Detect which cell encompasses the target text, then output its (X, Y) center coordinate. 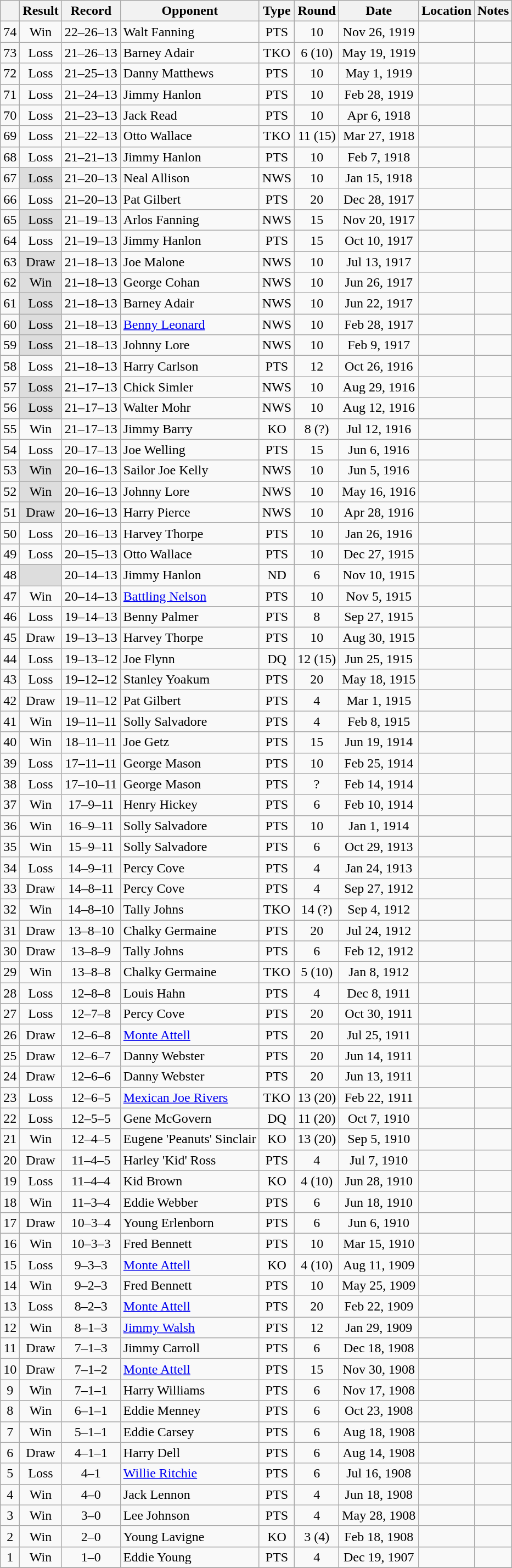
21–23–13 (91, 115)
35 (10, 847)
Jul 16, 1908 (379, 1474)
21–22–13 (91, 136)
50 (10, 533)
May 19, 1919 (379, 53)
Feb 7, 1918 (379, 157)
55 (10, 429)
Opponent (190, 11)
4–1 (91, 1474)
Joe Malone (190, 262)
16–9–11 (91, 826)
19–14–13 (91, 617)
10–3–4 (91, 1223)
Feb 10, 1914 (379, 805)
Joe Welling (190, 450)
Jun 5, 1916 (379, 471)
Eddie Young (190, 1557)
Feb 9, 1917 (379, 345)
3 (4) (317, 1536)
Jun 26, 1917 (379, 283)
Aug 12, 1916 (379, 408)
19 (10, 1181)
16 (10, 1244)
66 (10, 199)
12–8–8 (91, 993)
14–9–11 (91, 867)
Jack Read (190, 115)
Eddie Carsey (190, 1432)
14–8–11 (91, 888)
Oct 10, 1917 (379, 240)
Aug 29, 1916 (379, 387)
26 (10, 1035)
18–11–11 (91, 742)
12–6–6 (91, 1077)
8–1–3 (91, 1328)
12–5–5 (91, 1118)
Willie Ritchie (190, 1474)
21–25–13 (91, 74)
Eddie Menney (190, 1411)
May 25, 1909 (379, 1286)
Dec 28, 1917 (379, 199)
Dec 8, 1911 (379, 993)
Louis Hahn (190, 993)
74 (10, 32)
7–1–3 (91, 1348)
Oct 7, 1910 (379, 1118)
36 (10, 826)
Joe Flynn (190, 659)
20–15–13 (91, 554)
Jul 25, 1911 (379, 1035)
61 (10, 304)
Feb 28, 1919 (379, 94)
Dec 27, 1915 (379, 554)
46 (10, 617)
19–11–11 (91, 721)
Sep 27, 1915 (379, 617)
Mar 27, 1918 (379, 136)
38 (10, 784)
Oct 26, 1916 (379, 366)
Jan 26, 1916 (379, 533)
37 (10, 805)
21–24–13 (91, 94)
19–11–12 (91, 701)
2 (10, 1536)
Neal Allison (190, 178)
Danny Matthews (190, 74)
Jan 1, 1914 (379, 826)
8 (?) (317, 429)
11–4–5 (91, 1160)
22 (10, 1118)
Nov 30, 1908 (379, 1369)
Jimmy Walsh (190, 1328)
Nov 17, 1908 (379, 1390)
Eddie Webber (190, 1202)
Mar 1, 1915 (379, 701)
Aug 14, 1908 (379, 1453)
10–3–3 (91, 1244)
3 (10, 1515)
Harry Carlson (190, 366)
Result (41, 11)
Henry Hickey (190, 805)
5–1–1 (91, 1432)
39 (10, 763)
Walter Mohr (190, 408)
May 16, 1916 (379, 491)
Harry Pierce (190, 512)
Jimmy Carroll (190, 1348)
32 (10, 909)
58 (10, 366)
24 (10, 1077)
Apr 6, 1918 (379, 115)
14 (10, 1286)
72 (10, 74)
11–4–4 (91, 1181)
Joe Getz (190, 742)
Jun 19, 1914 (379, 742)
Dec 18, 1908 (379, 1348)
51 (10, 512)
Mar 15, 1910 (379, 1244)
49 (10, 554)
53 (10, 471)
56 (10, 408)
11 (15) (317, 136)
13–8–9 (91, 951)
11 (20) (317, 1118)
8–2–3 (91, 1307)
Jul 12, 1916 (379, 429)
13–8–10 (91, 931)
Young Lavigne (190, 1536)
40 (10, 742)
65 (10, 220)
Aug 30, 1915 (379, 638)
30 (10, 951)
Jul 7, 1910 (379, 1160)
44 (10, 659)
70 (10, 115)
Jun 14, 1911 (379, 1056)
13–8–8 (91, 972)
Walt Fanning (190, 32)
Jun 25, 1915 (379, 659)
Stanley Yoakum (190, 680)
Record (91, 11)
Jimmy Barry (190, 429)
? (317, 784)
Benny Leonard (190, 324)
Battling Nelson (190, 596)
13 (10, 1307)
Eugene 'Peanuts' Sinclair (190, 1139)
Feb 25, 1914 (379, 763)
52 (10, 491)
Harry Williams (190, 1390)
6 (10) (317, 53)
17–10–11 (91, 784)
Nov 5, 1915 (379, 596)
62 (10, 283)
60 (10, 324)
Gene McGovern (190, 1118)
Benny Palmer (190, 617)
Location (447, 11)
Feb 12, 1912 (379, 951)
12–6–7 (91, 1056)
Jack Lennon (190, 1494)
Feb 28, 1917 (379, 324)
Feb 22, 1909 (379, 1307)
Sep 5, 1910 (379, 1139)
Type (277, 11)
12–4–5 (91, 1139)
Round (317, 11)
22–26–13 (91, 32)
5 (10) (317, 972)
59 (10, 345)
Feb 8, 1915 (379, 721)
3–0 (91, 1515)
17 (10, 1223)
1–0 (91, 1557)
45 (10, 638)
21–26–13 (91, 53)
Jun 13, 1911 (379, 1077)
Apr 28, 1916 (379, 512)
May 18, 1915 (379, 680)
Young Erlenborn (190, 1223)
Lee Johnson (190, 1515)
19–13–12 (91, 659)
Oct 29, 1913 (379, 847)
Nov 26, 1919 (379, 32)
29 (10, 972)
Nov 10, 1915 (379, 575)
5 (10, 1474)
Dec 19, 1907 (379, 1557)
20–17–13 (91, 450)
Feb 14, 1914 (379, 784)
Jun 18, 1910 (379, 1202)
Sailor Joe Kelly (190, 471)
43 (10, 680)
15–9–11 (91, 847)
Jun 18, 1908 (379, 1494)
George Cohan (190, 283)
21–21–13 (91, 157)
Oct 30, 1911 (379, 1014)
42 (10, 701)
Jan 24, 1913 (379, 867)
Jul 13, 1917 (379, 262)
33 (10, 888)
9 (10, 1390)
67 (10, 178)
17–9–11 (91, 805)
63 (10, 262)
Oct 23, 1908 (379, 1411)
12–6–5 (91, 1097)
19–12–12 (91, 680)
Feb 18, 1908 (379, 1536)
54 (10, 450)
Harley 'Kid' Ross (190, 1160)
Chick Simler (190, 387)
Notes (493, 11)
23 (10, 1097)
11–3–4 (91, 1202)
Jan 15, 1918 (379, 178)
21 (10, 1139)
9–3–3 (91, 1264)
Harry Dell (190, 1453)
34 (10, 867)
Sep 27, 1912 (379, 888)
Arlos Fanning (190, 220)
57 (10, 387)
May 1, 1919 (379, 74)
2–0 (91, 1536)
Jun 28, 1910 (379, 1181)
41 (10, 721)
May 28, 1908 (379, 1515)
Jan 29, 1909 (379, 1328)
Aug 18, 1908 (379, 1432)
18 (10, 1202)
Feb 22, 1911 (379, 1097)
11 (10, 1348)
12–6–8 (91, 1035)
73 (10, 53)
48 (10, 575)
64 (10, 240)
12 (15) (317, 659)
Kid Brown (190, 1181)
69 (10, 136)
Nov 20, 1917 (379, 220)
31 (10, 931)
Date (379, 11)
Jun 6, 1916 (379, 450)
ND (277, 575)
7 (10, 1432)
7–1–2 (91, 1369)
Aug 11, 1909 (379, 1264)
47 (10, 596)
68 (10, 157)
Jun 6, 1910 (379, 1223)
12–7–8 (91, 1014)
19–13–13 (91, 638)
Mexican Joe Rivers (190, 1097)
25 (10, 1056)
14–8–10 (91, 909)
7–1–1 (91, 1390)
9–2–3 (91, 1286)
6–1–1 (91, 1411)
Sep 4, 1912 (379, 909)
71 (10, 94)
4–1–1 (91, 1453)
14 (?) (317, 909)
Jul 24, 1912 (379, 931)
28 (10, 993)
17–11–11 (91, 763)
27 (10, 1014)
Jan 8, 1912 (379, 972)
4–0 (91, 1494)
1 (10, 1557)
Jun 22, 1917 (379, 304)
